Search for the cell housing the specified text and yield its [X, Y] center coordinate. 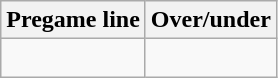
Over/under [210, 20]
Pregame line [74, 20]
